Determine the [X, Y] coordinate at the center of the cell enclosing the given text.  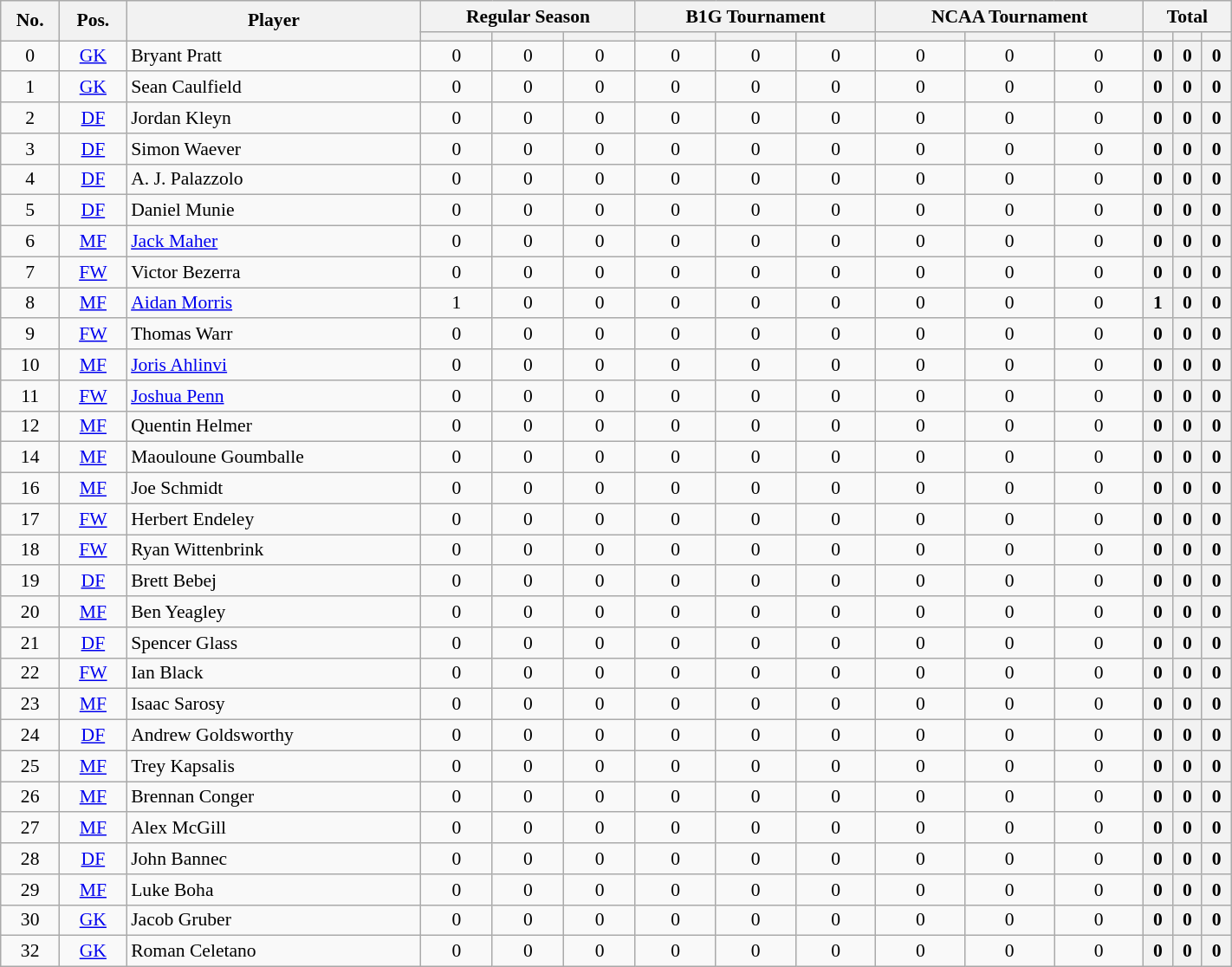
21 [30, 643]
Total [1187, 16]
Andrew Goldsworthy [274, 736]
Joshua Penn [274, 396]
Jack Maher [274, 242]
A. J. Palazzolo [274, 179]
Ian Black [274, 673]
Pos. [94, 21]
5 [30, 211]
3 [30, 149]
30 [30, 920]
17 [30, 519]
9 [30, 334]
Herbert Endeley [274, 519]
32 [30, 951]
Victor Bezerra [274, 272]
19 [30, 581]
Alex McGill [274, 828]
29 [30, 890]
26 [30, 797]
6 [30, 242]
Maouloune Goumballe [274, 458]
7 [30, 272]
11 [30, 396]
Spencer Glass [274, 643]
Trey Kapsalis [274, 766]
Roman Celetano [274, 951]
Regular Season [528, 16]
4 [30, 179]
Bryant Pratt [274, 56]
Ryan Wittenbrink [274, 550]
25 [30, 766]
22 [30, 673]
Brennan Conger [274, 797]
No. [30, 21]
28 [30, 859]
Brett Bebej [274, 581]
Luke Boha [274, 890]
Sean Caulfield [274, 88]
20 [30, 612]
John Bannec [274, 859]
24 [30, 736]
10 [30, 365]
Daniel Munie [274, 211]
NCAA Tournament [1010, 16]
Simon Waever [274, 149]
Joe Schmidt [274, 489]
14 [30, 458]
16 [30, 489]
2 [30, 118]
B1G Tournament [755, 16]
27 [30, 828]
23 [30, 704]
12 [30, 426]
Quentin Helmer [274, 426]
Player [274, 21]
Thomas Warr [274, 334]
Aidan Morris [274, 303]
18 [30, 550]
Jordan Kleyn [274, 118]
Joris Ahlinvi [274, 365]
Ben Yeagley [274, 612]
Isaac Sarosy [274, 704]
Jacob Gruber [274, 920]
8 [30, 303]
